Provide the [x, y] coordinate of the cell's center where the given text is located.  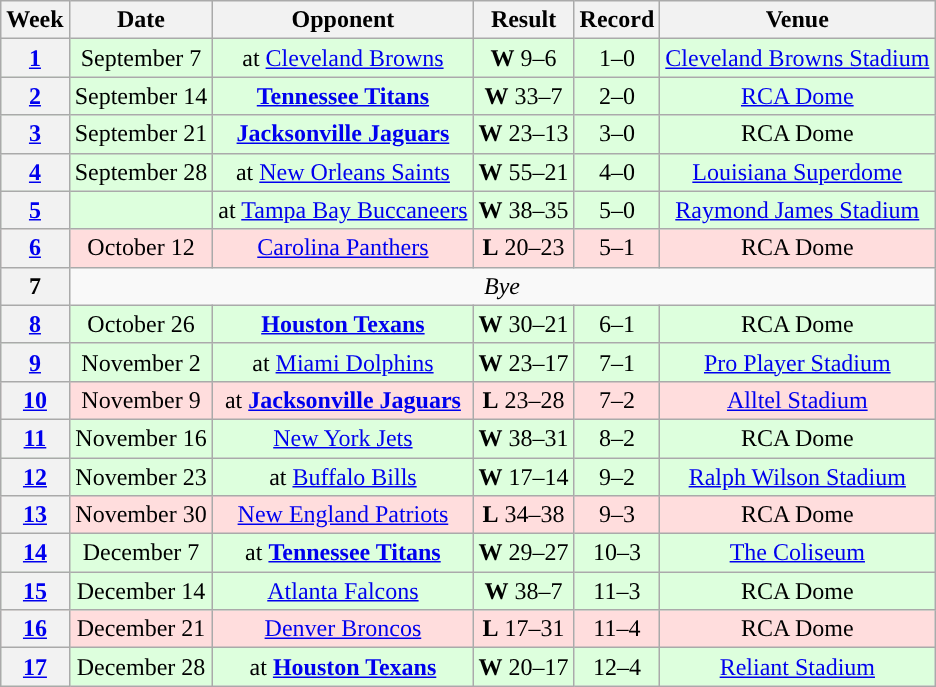
17 [35, 667]
New York Jets [343, 438]
1–0 [617, 58]
2–0 [617, 96]
W 33–7 [524, 96]
September 14 [141, 96]
L 23–28 [524, 400]
9–3 [617, 515]
at Houston Texans [343, 667]
December 28 [141, 667]
October 26 [141, 324]
W 20–17 [524, 667]
W 38–31 [524, 438]
Houston Texans [343, 324]
at Miami Dolphins [343, 362]
8 [35, 324]
3 [35, 134]
7–2 [617, 400]
12–4 [617, 667]
W 55–21 [524, 172]
Tennessee Titans [343, 96]
W 23–13 [524, 134]
6–1 [617, 324]
11–4 [617, 629]
December 14 [141, 591]
Ralph Wilson Stadium [798, 477]
11 [35, 438]
W 17–14 [524, 477]
L 20–23 [524, 248]
October 12 [141, 248]
New England Patriots [343, 515]
5–1 [617, 248]
at Cleveland Browns [343, 58]
3–0 [617, 134]
Record [617, 20]
at Jacksonville Jaguars [343, 400]
13 [35, 515]
6 [35, 248]
Result [524, 20]
L 17–31 [524, 629]
Cleveland Browns Stadium [798, 58]
at Tampa Bay Buccaneers [343, 210]
December 21 [141, 629]
Pro Player Stadium [798, 362]
10 [35, 400]
November 16 [141, 438]
September 28 [141, 172]
W 38–7 [524, 591]
September 21 [141, 134]
November 30 [141, 515]
November 2 [141, 362]
November 23 [141, 477]
at New Orleans Saints [343, 172]
2 [35, 96]
The Coliseum [798, 553]
Alltel Stadium [798, 400]
W 9–6 [524, 58]
W 38–35 [524, 210]
Venue [798, 20]
at Buffalo Bills [343, 477]
Louisiana Superdome [798, 172]
1 [35, 58]
5–0 [617, 210]
8–2 [617, 438]
14 [35, 553]
December 7 [141, 553]
Week [35, 20]
W 23–17 [524, 362]
W 29–27 [524, 553]
7–1 [617, 362]
4 [35, 172]
Raymond James Stadium [798, 210]
11–3 [617, 591]
7 [35, 286]
Atlanta Falcons [343, 591]
9–2 [617, 477]
Bye [502, 286]
Opponent [343, 20]
16 [35, 629]
Jacksonville Jaguars [343, 134]
November 9 [141, 400]
September 7 [141, 58]
Reliant Stadium [798, 667]
at Tennessee Titans [343, 553]
Denver Broncos [343, 629]
Carolina Panthers [343, 248]
Date [141, 20]
15 [35, 591]
9 [35, 362]
L 34–38 [524, 515]
W 30–21 [524, 324]
5 [35, 210]
10–3 [617, 553]
4–0 [617, 172]
12 [35, 477]
